From the cell containing the given text, extract its center point as (x, y) coordinate. 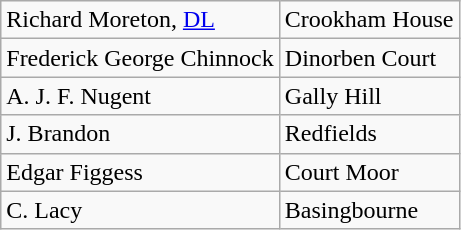
Basingbourne (369, 210)
Crookham House (369, 20)
Richard Moreton, DL (140, 20)
Gally Hill (369, 96)
Edgar Figgess (140, 172)
C. Lacy (140, 210)
Frederick George Chinnock (140, 58)
Redfields (369, 134)
Court Moor (369, 172)
Dinorben Court (369, 58)
J. Brandon (140, 134)
A. J. F. Nugent (140, 96)
